Return [X, Y] of the center of cell containing provided text 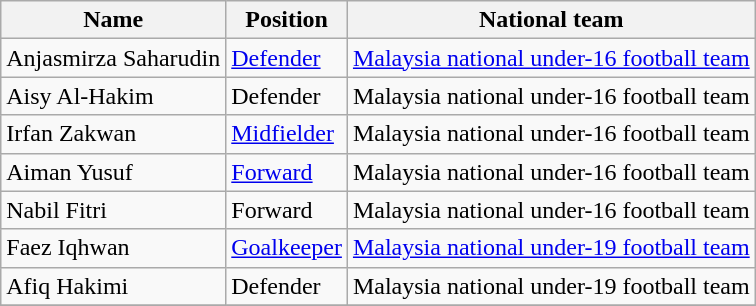
National team [551, 20]
Midfielder [287, 134]
Goalkeeper [287, 248]
Position [287, 20]
Faez Iqhwan [114, 248]
Irfan Zakwan [114, 134]
Nabil Fitri [114, 210]
Aiman Yusuf [114, 172]
Anjasmirza Saharudin [114, 58]
Aisy Al-Hakim [114, 96]
Afiq Hakimi [114, 286]
Name [114, 20]
